Extract the [X, Y] coordinate from the center of the cell holding the provided text.  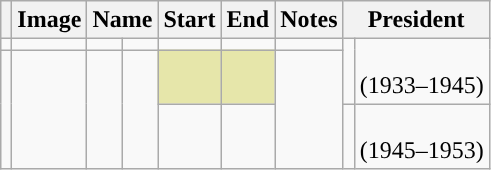
Notes [309, 20]
Image [50, 20]
End [248, 20]
Start [190, 20]
Name [122, 20]
(1945–1953) [422, 136]
(1933–1945) [422, 72]
President [416, 20]
